Return the (X, Y) coordinate for the center point of the cell that contains the specified text.  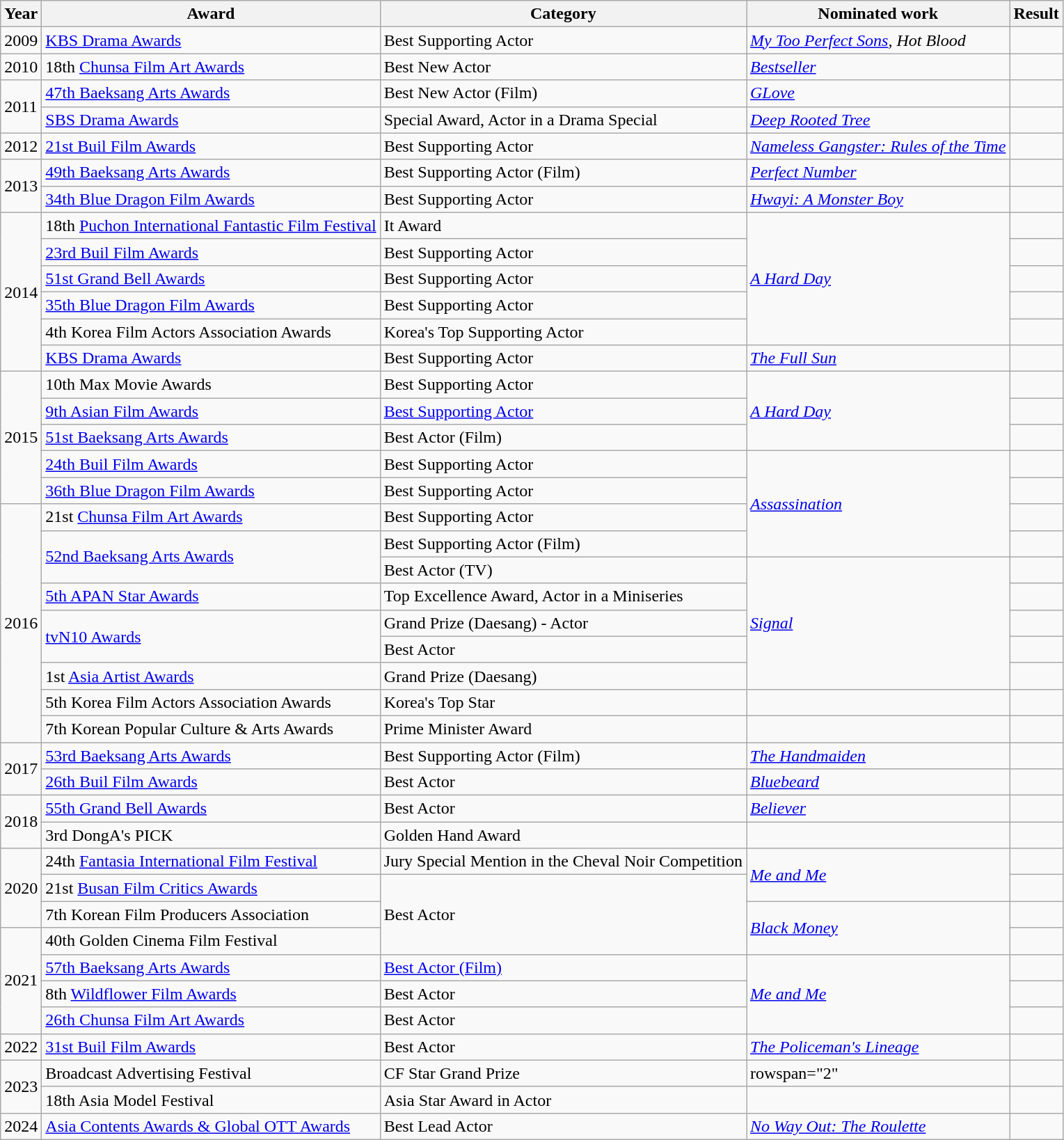
5th APAN Star Awards (211, 596)
Broadcast Advertising Festival (211, 1073)
3rd DongA's PICK (211, 835)
Assassination (878, 504)
Perfect Number (878, 173)
26th Chunsa Film Art Awards (211, 1020)
2011 (21, 106)
51st Grand Bell Awards (211, 278)
Prime Minister Award (563, 729)
57th Baeksang Arts Awards (211, 967)
Signal (878, 623)
Category (563, 14)
1st Asia Artist Awards (211, 676)
21st Busan Film Critics Awards (211, 888)
2018 (21, 822)
34th Blue Dragon Film Awards (211, 199)
31st Buil Film Awards (211, 1047)
2016 (21, 624)
2015 (21, 438)
49th Baeksang Arts Awards (211, 173)
Korea's Top Supporting Actor (563, 332)
2010 (21, 67)
2021 (21, 981)
Best New Actor (Film) (563, 93)
35th Blue Dragon Film Awards (211, 305)
53rd Baeksang Arts Awards (211, 755)
Grand Prize (Daesang) - Actor (563, 623)
18th Asia Model Festival (211, 1100)
Asia Star Award in Actor (563, 1100)
10th Max Movie Awards (211, 385)
CF Star Grand Prize (563, 1073)
GLove (878, 93)
55th Grand Bell Awards (211, 809)
40th Golden Cinema Film Festival (211, 941)
Grand Prize (Daesang) (563, 676)
tvN10 Awards (211, 636)
Bestseller (878, 67)
51st Baeksang Arts Awards (211, 438)
Best Lead Actor (563, 1126)
5th Korea Film Actors Association Awards (211, 702)
2020 (21, 888)
2022 (21, 1047)
Believer (878, 809)
24th Fantasia International Film Festival (211, 862)
2009 (21, 40)
24th Buil Film Awards (211, 464)
Best Actor (TV) (563, 570)
26th Buil Film Awards (211, 782)
Nominated work (878, 14)
2017 (21, 768)
Golden Hand Award (563, 835)
SBS Drama Awards (211, 120)
It Award (563, 225)
2013 (21, 186)
Year (21, 14)
Korea's Top Star (563, 702)
Best New Actor (563, 67)
Black Money (878, 928)
Bluebeard (878, 782)
The Policeman's Lineage (878, 1047)
4th Korea Film Actors Association Awards (211, 332)
My Too Perfect Sons, Hot Blood (878, 40)
2024 (21, 1126)
21st Chunsa Film Art Awards (211, 517)
Nameless Gangster: Rules of the Time (878, 146)
23rd Buil Film Awards (211, 252)
The Handmaiden (878, 755)
2023 (21, 1086)
Award (211, 14)
Jury Special Mention in the Cheval Noir Competition (563, 862)
8th Wildflower Film Awards (211, 994)
The Full Sun (878, 358)
Asia Contents Awards & Global OTT Awards (211, 1126)
9th Asian Film Awards (211, 411)
52nd Baeksang Arts Awards (211, 557)
18th Chunsa Film Art Awards (211, 67)
2012 (21, 146)
Hwayi: A Monster Boy (878, 199)
Top Excellence Award, Actor in a Miniseries (563, 596)
2014 (21, 292)
36th Blue Dragon Film Awards (211, 491)
rowspan="2" (878, 1073)
21st Buil Film Awards (211, 146)
18th Puchon International Fantastic Film Festival (211, 225)
7th Korean Popular Culture & Arts Awards (211, 729)
47th Baeksang Arts Awards (211, 93)
7th Korean Film Producers Association (211, 915)
Special Award, Actor in a Drama Special (563, 120)
Result (1036, 14)
No Way Out: The Roulette (878, 1126)
Deep Rooted Tree (878, 120)
